Locate the cell with the specified text and output its [x, y] center coordinate. 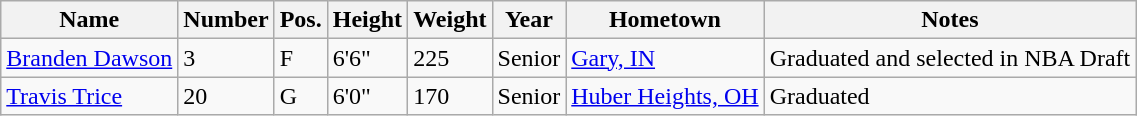
Number [226, 20]
6'6" [367, 58]
Huber Heights, OH [665, 96]
G [300, 96]
Gary, IN [665, 58]
Graduated [950, 96]
Hometown [665, 20]
20 [226, 96]
F [300, 58]
Year [529, 20]
Notes [950, 20]
Height [367, 20]
170 [450, 96]
Weight [450, 20]
3 [226, 58]
Graduated and selected in NBA Draft [950, 58]
Branden Dawson [90, 58]
6'0" [367, 96]
Pos. [300, 20]
225 [450, 58]
Name [90, 20]
Travis Trice [90, 96]
